Determine the (X, Y) coordinate at the center of the cell enclosing the given text.  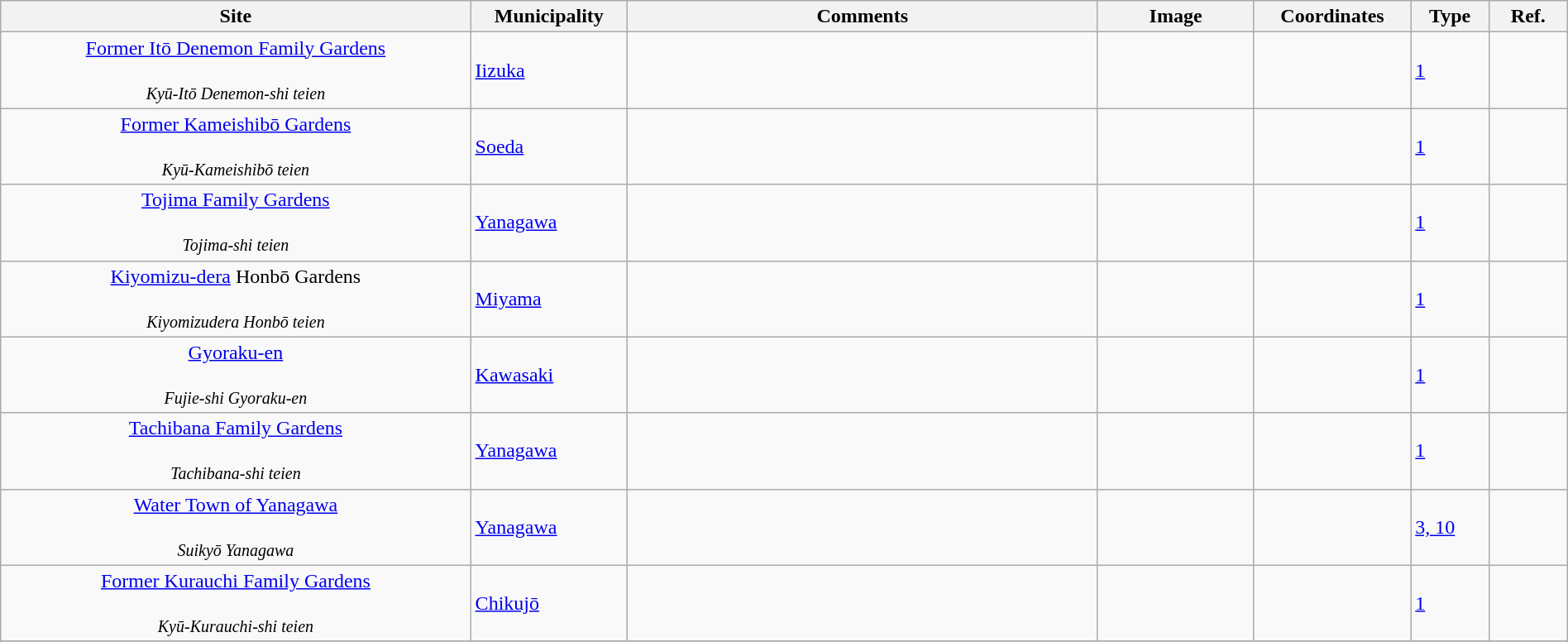
Type (1451, 17)
Water Town of YanagawaSuikyō Yanagawa (236, 527)
Former Itō Denemon Family GardensKyū-Itō Denemon-shi teien (236, 70)
Former Kameishibō GardensKyū-Kameishibō teien (236, 146)
Kiyomizu-dera Honbō GardensKiyomizudera Honbō teien (236, 299)
Chikujō (549, 603)
Former Kurauchi Family GardensKyū-Kurauchi-shi teien (236, 603)
3, 10 (1451, 527)
Iizuka (549, 70)
Kawasaki (549, 375)
Tojima Family GardensTojima-shi teien (236, 223)
Gyoraku-enFujie-shi Gyoraku-en (236, 375)
Site (236, 17)
Soeda (549, 146)
Comments (863, 17)
Image (1176, 17)
Tachibana Family GardensTachibana-shi teien (236, 451)
Municipality (549, 17)
Ref. (1528, 17)
Miyama (549, 299)
Coordinates (1331, 17)
